Scan for the cell matching the given text and deliver its [x, y] coordinate at center. 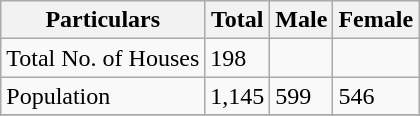
198 [238, 58]
546 [376, 96]
Female [376, 20]
Male [302, 20]
1,145 [238, 96]
599 [302, 96]
Population [103, 96]
Total [238, 20]
Particulars [103, 20]
Total No. of Houses [103, 58]
